Output the [x, y] coordinate of the center of the cell containing the given text.  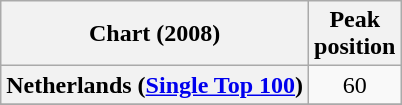
Netherlands (Single Top 100) [155, 85]
Peakposition [355, 34]
60 [355, 85]
Chart (2008) [155, 34]
